Find where the given text appears and provide that cell's center as (x, y) coordinate. 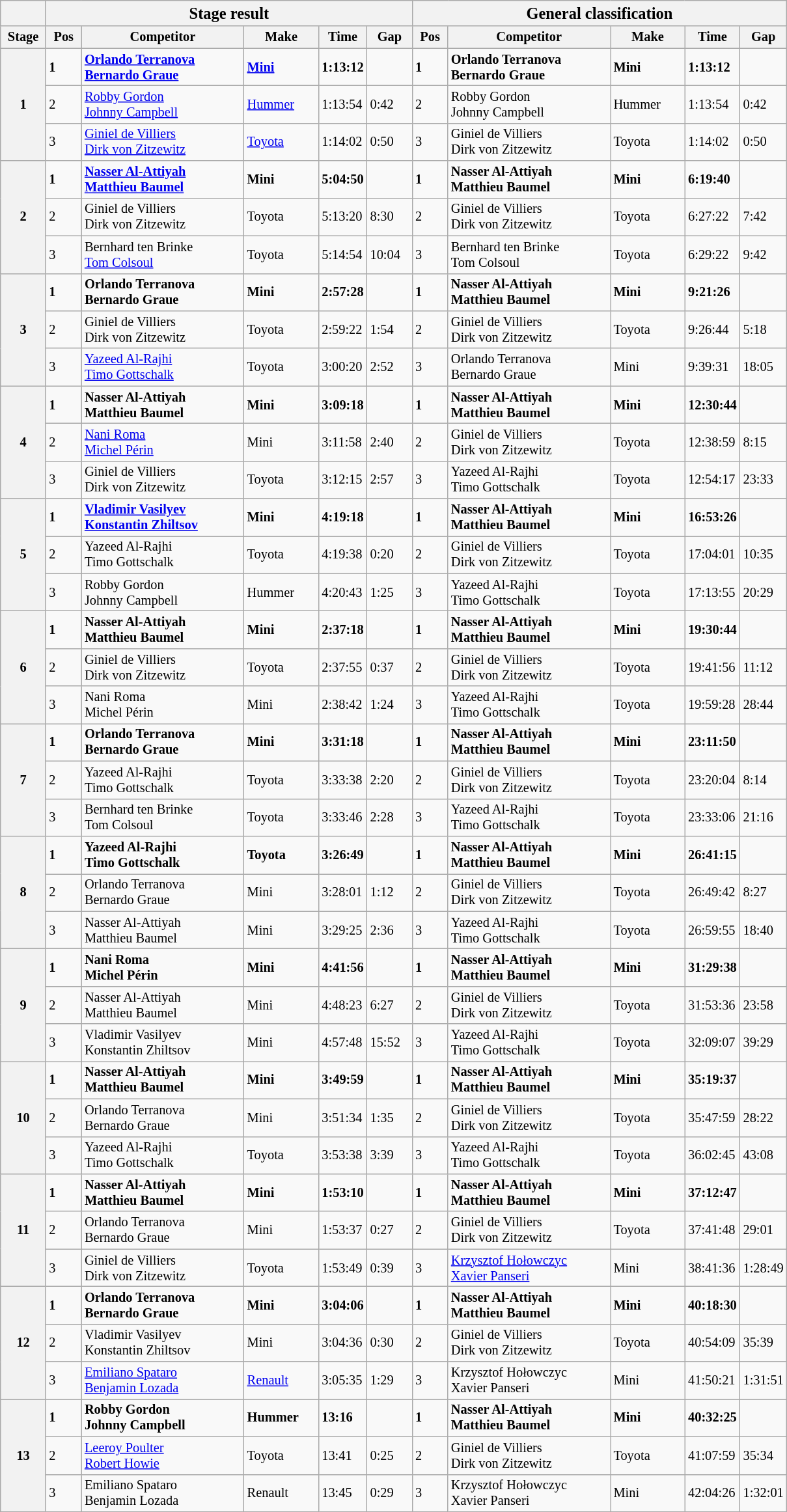
26:41:15 (712, 855)
19:30:44 (712, 629)
3:33:38 (342, 780)
0:20 (390, 555)
5 (23, 555)
2:57:28 (342, 292)
6 (23, 667)
35:19:37 (712, 1080)
12:30:44 (712, 405)
23:33 (764, 480)
23:58 (764, 1005)
4 (23, 443)
3:39 (390, 1155)
21:16 (764, 818)
5:14:54 (342, 254)
8 (23, 892)
1:24 (390, 705)
6:19:40 (712, 180)
36:02:45 (712, 1155)
35:34 (764, 1455)
12:54:17 (712, 480)
2:36 (390, 930)
2:52 (390, 367)
4:20:43 (342, 592)
1:32:01 (764, 1493)
7 (23, 780)
38:41:36 (712, 1268)
26:59:55 (712, 930)
9 (23, 1005)
3:09:18 (342, 405)
17:04:01 (712, 555)
3:12:15 (342, 480)
8:27 (764, 892)
18:40 (764, 930)
7:42 (764, 217)
31:29:38 (712, 967)
26:49:42 (712, 892)
2:28 (390, 818)
0:29 (390, 1493)
23:33:06 (712, 818)
6:29:22 (712, 254)
11:12 (764, 667)
37:41:48 (712, 1230)
2:40 (390, 442)
Stage result (229, 13)
13:16 (342, 1418)
41:50:21 (712, 1381)
35:39 (764, 1343)
40:54:09 (712, 1343)
19:41:56 (712, 667)
8:30 (390, 217)
3:53:38 (342, 1155)
28:44 (764, 705)
9:39:31 (712, 367)
9:21:26 (712, 292)
1:25 (390, 592)
2:20 (390, 780)
3:04:06 (342, 1305)
39:29 (764, 1043)
9:42 (764, 254)
19:59:28 (712, 705)
1:53:49 (342, 1268)
1:53:37 (342, 1230)
5:13:20 (342, 217)
15:52 (390, 1043)
3:11:58 (342, 442)
3:26:49 (342, 855)
1:31:51 (764, 1381)
28:22 (764, 1118)
13 (23, 1455)
3:05:35 (342, 1381)
1:12 (390, 892)
10:04 (390, 254)
16:53:26 (712, 517)
4:19:38 (342, 555)
40:18:30 (712, 1305)
3:04:36 (342, 1343)
2:38:42 (342, 705)
5:04:50 (342, 180)
2:59:22 (342, 329)
29:01 (764, 1230)
1:54 (390, 329)
17:13:55 (712, 592)
11 (23, 1230)
4:41:56 (342, 967)
23:11:50 (712, 742)
23:20:04 (712, 780)
General classification (599, 13)
40:32:25 (712, 1418)
2:37:55 (342, 667)
3:33:46 (342, 818)
3:29:25 (342, 930)
6:27 (390, 1005)
3:51:34 (342, 1118)
0:39 (390, 1268)
10 (23, 1117)
6:27:22 (712, 217)
3:31:18 (342, 742)
Stage (23, 37)
37:12:47 (712, 1192)
0:37 (390, 667)
13:45 (342, 1493)
43:08 (764, 1155)
4:19:18 (342, 517)
Leeroy Poulter Robert Howie (163, 1455)
3:49:59 (342, 1080)
8:15 (764, 442)
18:05 (764, 367)
41:07:59 (712, 1455)
13:41 (342, 1455)
12:38:59 (712, 442)
0:30 (390, 1343)
10:35 (764, 555)
31:53:36 (712, 1005)
1:53:10 (342, 1192)
4:57:48 (342, 1043)
1:29 (390, 1381)
1:28:49 (764, 1268)
1:35 (390, 1118)
9:26:44 (712, 329)
35:47:59 (712, 1118)
12 (23, 1342)
5:18 (764, 329)
42:04:26 (712, 1493)
3:00:20 (342, 367)
0:25 (390, 1455)
4:48:23 (342, 1005)
2:57 (390, 480)
3:28:01 (342, 892)
0:27 (390, 1230)
2:37:18 (342, 629)
20:29 (764, 592)
32:09:07 (712, 1043)
8:14 (764, 780)
